Return the [X, Y] coordinate for the center point of the cell that contains the specified text.  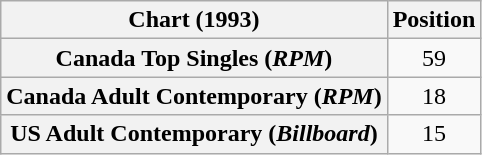
Position [434, 20]
15 [434, 134]
US Adult Contemporary (Billboard) [194, 134]
18 [434, 96]
Canada Adult Contemporary (RPM) [194, 96]
Chart (1993) [194, 20]
Canada Top Singles (RPM) [194, 58]
59 [434, 58]
